Extract the [X, Y] coordinate from the center of the cell holding the provided text.  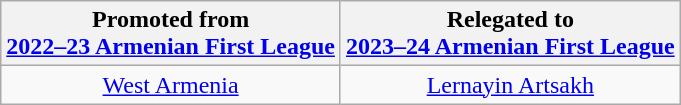
Promoted from2022–23 Armenian First League [171, 34]
West Armenia [171, 85]
Lernayin Artsakh [510, 85]
Relegated to2023–24 Armenian First League [510, 34]
